Extract the (X, Y) coordinate from the center of the cell holding the provided text.  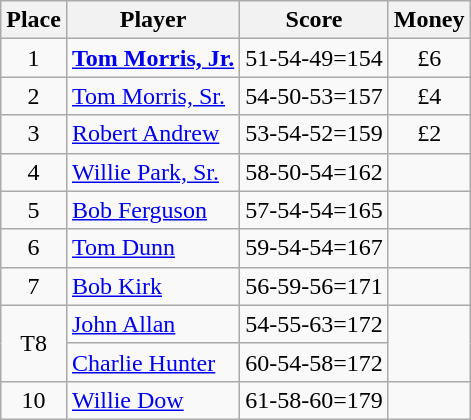
10 (34, 400)
£4 (429, 96)
Bob Kirk (152, 286)
Willie Park, Sr. (152, 172)
2 (34, 96)
6 (34, 248)
£2 (429, 134)
57-54-54=165 (314, 210)
54-50-53=157 (314, 96)
Robert Andrew (152, 134)
Tom Morris, Jr. (152, 58)
Willie Dow (152, 400)
1 (34, 58)
Score (314, 20)
4 (34, 172)
Tom Dunn (152, 248)
John Allan (152, 324)
Player (152, 20)
Charlie Hunter (152, 362)
58-50-54=162 (314, 172)
Money (429, 20)
54-55-63=172 (314, 324)
5 (34, 210)
Tom Morris, Sr. (152, 96)
Place (34, 20)
T8 (34, 343)
61-58-60=179 (314, 400)
3 (34, 134)
56-59-56=171 (314, 286)
59-54-54=167 (314, 248)
53-54-52=159 (314, 134)
51-54-49=154 (314, 58)
60-54-58=172 (314, 362)
Bob Ferguson (152, 210)
7 (34, 286)
£6 (429, 58)
